Return (x, y) of the center of cell containing provided text 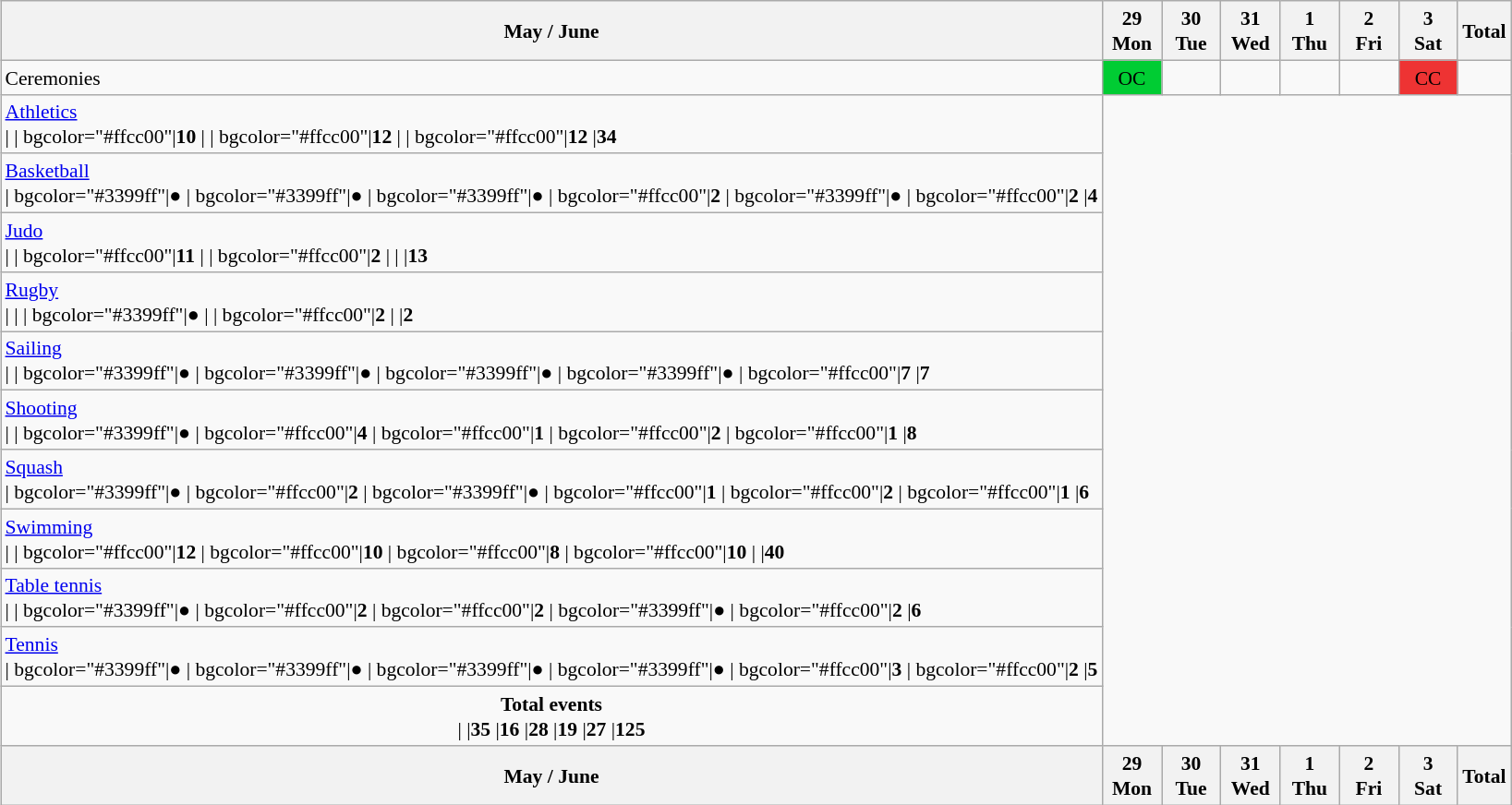
Tennis| bgcolor="#3399ff"|● | bgcolor="#3399ff"|● | bgcolor="#3399ff"|● | bgcolor="#3399ff"|● | bgcolor="#ffcc00"|3 | bgcolor="#ffcc00"|2 |5 (550, 656)
Judo| | bgcolor="#ffcc00"|11 | | bgcolor="#ffcc00"|2 | | |13 (550, 242)
Rugby| | | bgcolor="#3399ff"|● | | bgcolor="#ffcc00"|2 | |2 (550, 301)
Athletics| | bgcolor="#ffcc00"|10 | | bgcolor="#ffcc00"|12 | | bgcolor="#ffcc00"|12 |34 (550, 124)
Total events| |35 |16 |28 |19 |27 |125 (550, 715)
CC (1428, 78)
Shooting| | bgcolor="#3399ff"|● | bgcolor="#ffcc00"|4 | bgcolor="#ffcc00"|1 | bgcolor="#ffcc00"|2 | bgcolor="#ffcc00"|1 |8 (550, 420)
Ceremonies (550, 78)
Sailing| | bgcolor="#3399ff"|● | bgcolor="#3399ff"|● | bgcolor="#3399ff"|● | bgcolor="#3399ff"|● | bgcolor="#ffcc00"|7 |7 (550, 360)
Basketball| bgcolor="#3399ff"|● | bgcolor="#3399ff"|● | bgcolor="#3399ff"|● | bgcolor="#ffcc00"|2 | bgcolor="#3399ff"|● | bgcolor="#ffcc00"|2 |4 (550, 183)
Squash| bgcolor="#3399ff"|● | bgcolor="#ffcc00"|2 | bgcolor="#3399ff"|● | bgcolor="#ffcc00"|1 | bgcolor="#ffcc00"|2 | bgcolor="#ffcc00"|1 |6 (550, 479)
OC (1131, 78)
Swimming| | bgcolor="#ffcc00"|12 | bgcolor="#ffcc00"|10 | bgcolor="#ffcc00"|8 | bgcolor="#ffcc00"|10 | |40 (550, 538)
Table tennis| | bgcolor="#3399ff"|● | bgcolor="#ffcc00"|2 | bgcolor="#ffcc00"|2 | bgcolor="#3399ff"|● | bgcolor="#ffcc00"|2 |6 (550, 597)
